Return the [x, y] coordinate for the center point of the cell that contains the specified text.  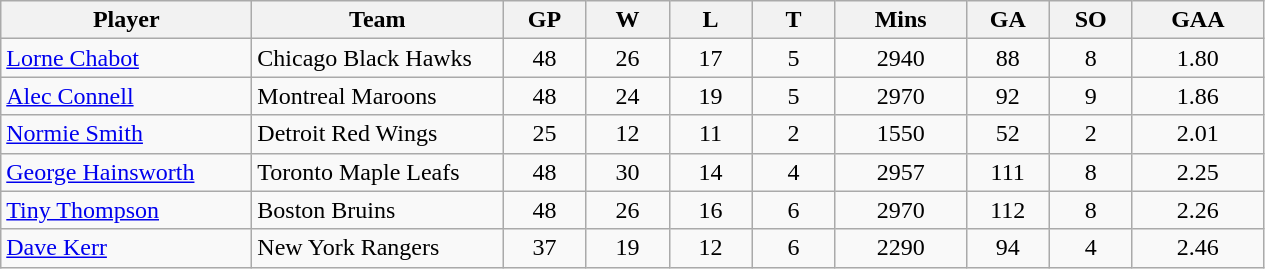
Chicago Black Hawks [378, 58]
30 [628, 172]
George Hainsworth [126, 172]
92 [1008, 96]
2957 [900, 172]
11 [710, 134]
Mins [900, 20]
Dave Kerr [126, 248]
W [628, 20]
37 [544, 248]
14 [710, 172]
94 [1008, 248]
GAA [1198, 20]
Montreal Maroons [378, 96]
Normie Smith [126, 134]
SO [1090, 20]
Toronto Maple Leafs [378, 172]
GP [544, 20]
1.80 [1198, 58]
Alec Connell [126, 96]
88 [1008, 58]
112 [1008, 210]
25 [544, 134]
2.46 [1198, 248]
1550 [900, 134]
2290 [900, 248]
16 [710, 210]
9 [1090, 96]
24 [628, 96]
Detroit Red Wings [378, 134]
New York Rangers [378, 248]
2940 [900, 58]
T [794, 20]
Tiny Thompson [126, 210]
2.25 [1198, 172]
17 [710, 58]
Lorne Chabot [126, 58]
Boston Bruins [378, 210]
2.01 [1198, 134]
2.26 [1198, 210]
GA [1008, 20]
111 [1008, 172]
1.86 [1198, 96]
Player [126, 20]
Team [378, 20]
52 [1008, 134]
L [710, 20]
